Identify which cell holds the provided text, then report its (x, y) central coordinate. 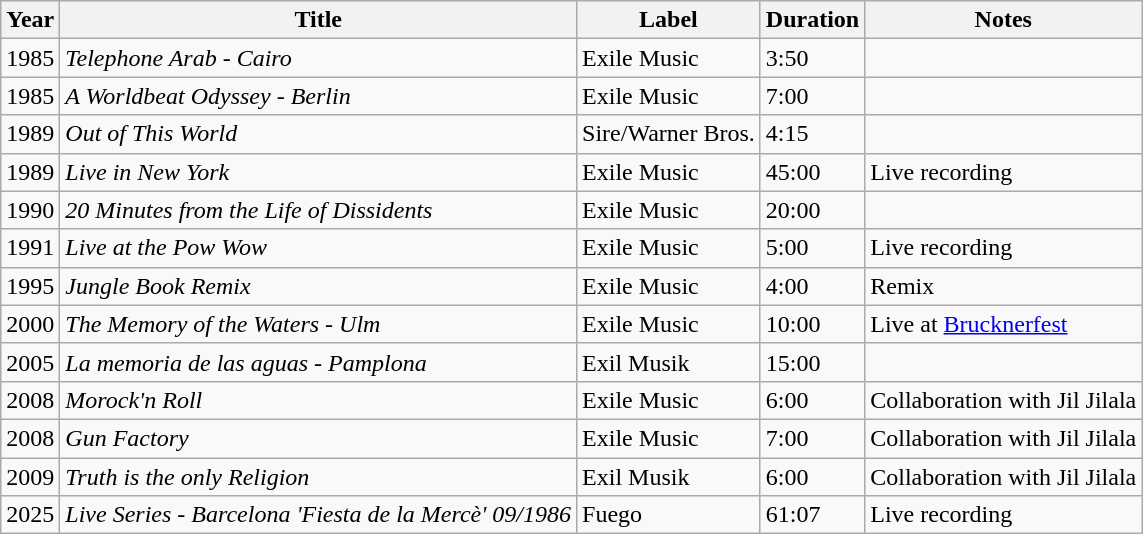
Gun Factory (318, 438)
2025 (30, 515)
45:00 (812, 172)
Telephone Arab - Cairo (318, 58)
Live at Brucknerfest (1004, 324)
2009 (30, 477)
Fuego (669, 515)
Sire/Warner Bros. (669, 134)
Remix (1004, 286)
5:00 (812, 248)
Label (669, 20)
Out of This World (318, 134)
Duration (812, 20)
The Memory of the Waters - Ulm (318, 324)
Title (318, 20)
Notes (1004, 20)
Live in New York (318, 172)
1990 (30, 210)
La memoria de las aguas - Pamplona (318, 362)
2000 (30, 324)
Truth is the only Religion (318, 477)
Morock'n Roll (318, 400)
Jungle Book Remix (318, 286)
A Worldbeat Odyssey - Berlin (318, 96)
20 Minutes from the Life of Dissidents (318, 210)
Live at the Pow Wow (318, 248)
20:00 (812, 210)
15:00 (812, 362)
10:00 (812, 324)
Year (30, 20)
1991 (30, 248)
3:50 (812, 58)
2005 (30, 362)
61:07 (812, 515)
1995 (30, 286)
4:00 (812, 286)
Live Series - Barcelona 'Fiesta de la Mercè' 09/1986 (318, 515)
4:15 (812, 134)
